Scan for the cell matching the given text and deliver its [x, y] coordinate at center. 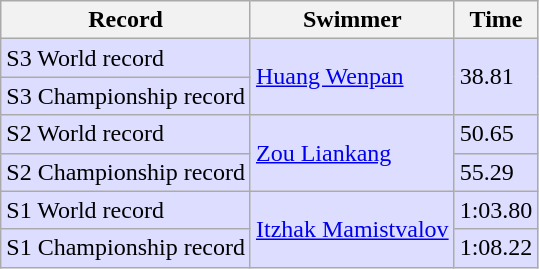
S1 World record [126, 210]
S3 World record [126, 58]
Swimmer [352, 20]
S3 Championship record [126, 96]
1:08.22 [496, 248]
Record [126, 20]
S2 World record [126, 134]
S2 Championship record [126, 172]
Itzhak Mamistvalov [352, 229]
55.29 [496, 172]
38.81 [496, 77]
Huang Wenpan [352, 77]
S1 Championship record [126, 248]
Time [496, 20]
1:03.80 [496, 210]
50.65 [496, 134]
Zou Liankang [352, 153]
